Locate the cell with the specified text and output its (X, Y) center coordinate. 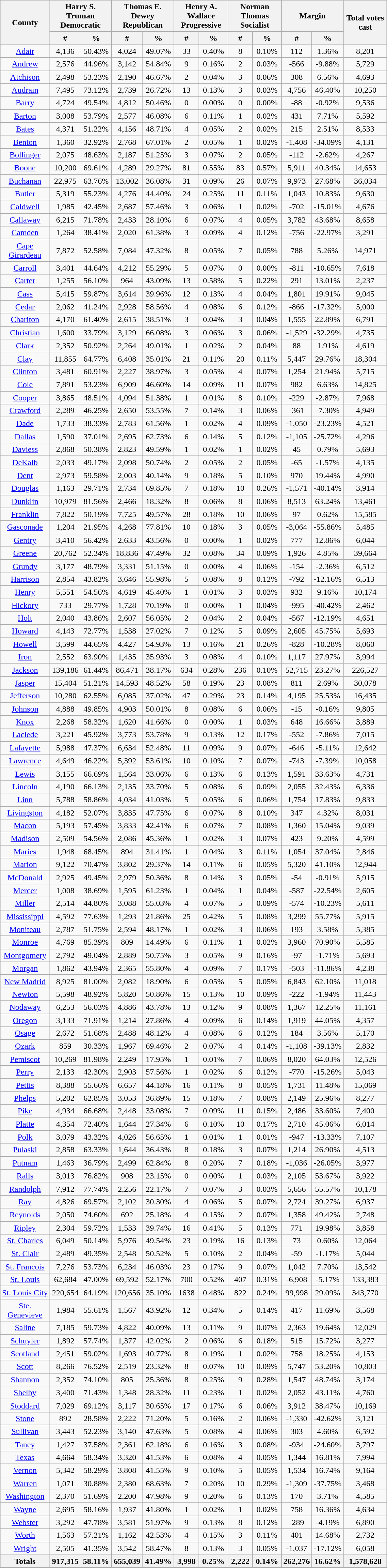
1,892 (65, 1341)
2,249 (127, 1059)
-566 (297, 64)
35.10% (158, 1293)
4,153 (365, 1354)
0.55% (213, 168)
4,599 (365, 839)
McDonald (25, 878)
859 (65, 1046)
Stoddard (25, 1405)
4,131 (365, 142)
10,058 (365, 761)
16.81% (327, 1458)
-34.09% (327, 142)
7,968 (365, 398)
14,653 (365, 168)
51.97% (158, 1522)
55.80% (158, 968)
2,105 (297, 1176)
Scotland (25, 1354)
Livingston (25, 813)
33.60% (327, 1111)
58.11% (96, 1561)
50.19% (96, 514)
6.56% (327, 77)
1,054 (297, 852)
-995 (297, 605)
14.49% (158, 942)
15,404 (65, 683)
7,015 (365, 735)
8,533 (365, 129)
0.31% (267, 1280)
3,914 (365, 488)
18,304 (365, 359)
8,266 (65, 1367)
4,731 (365, 774)
45 (297, 450)
58.47% (158, 1548)
-7.86% (327, 735)
692 (127, 1215)
52.17% (158, 1280)
4,888 (65, 709)
Saline (25, 1328)
Dade (25, 424)
226,527 (365, 670)
29.27% (158, 168)
Henry A. WallaceProgressive (201, 16)
908 (127, 1176)
964 (127, 281)
50.14% (96, 1241)
0.58% (213, 281)
25 (187, 916)
28 (187, 514)
19.64% (327, 1328)
Clinton (25, 371)
4,354 (65, 1124)
33.08% (158, 1111)
2,050 (65, 1215)
Ozark (25, 1046)
3,960 (297, 942)
36.89% (158, 1098)
56.10% (96, 281)
43.32% (96, 1137)
29.76% (327, 359)
49.57% (158, 514)
33 (187, 51)
53.20% (327, 1367)
9,039 (365, 826)
5,385 (365, 929)
2,650 (127, 411)
61.23% (158, 890)
-0.91% (327, 878)
Howell (25, 644)
-24.60% (327, 1445)
6,234 (127, 1267)
809 (127, 942)
70.19% (158, 605)
12.86% (327, 540)
44.96% (96, 64)
2,289 (65, 411)
-1.94% (327, 994)
Total votes cast (365, 22)
2,052 (297, 1392)
30.33% (96, 1046)
4,664 (65, 1458)
2,082 (127, 981)
Washington (25, 1496)
4,034 (127, 800)
9,045 (365, 294)
10,178 (365, 1189)
3,889 (365, 722)
-4.19% (327, 1522)
62.84% (158, 1163)
6,253 (65, 1007)
1,008 (65, 890)
2,448 (127, 1111)
Benton (25, 142)
20,762 (65, 553)
5,447 (297, 359)
3,117 (127, 1405)
4,756 (297, 90)
56.05% (158, 618)
4,190 (65, 787)
3,410 (65, 540)
49.45% (96, 878)
29.37% (158, 865)
50.43% (96, 51)
55.98% (158, 579)
83 (240, 168)
634 (187, 670)
Crawford (25, 411)
Daviess (25, 450)
Mercer (25, 890)
4,812 (127, 103)
3,142 (127, 64)
Buchanan (25, 181)
11.69% (327, 1310)
1,293 (127, 916)
788 (297, 250)
2,200 (127, 1496)
Shelby (25, 1392)
0.24% (267, 1293)
7,872 (65, 250)
4,676 (365, 207)
Shannon (25, 1380)
49.01% (158, 346)
1,367 (297, 1007)
48.92% (96, 994)
3,443 (65, 1431)
1,919 (297, 1020)
5,656 (297, 1189)
48.17% (158, 929)
Platte (25, 1124)
1638 (187, 1293)
215 (297, 129)
Holt (25, 618)
19.98% (327, 1228)
51.38% (158, 398)
47.37% (96, 748)
62.73% (158, 437)
17.83% (327, 800)
52,715 (297, 670)
10,803 (365, 1367)
5,044 (365, 1254)
3,133 (65, 1020)
220,654 (65, 1293)
2,363 (297, 1328)
50.01% (158, 709)
60.91% (96, 371)
63.90% (96, 657)
-12.16% (327, 579)
35.01% (158, 359)
Ripley (25, 1228)
29.77% (96, 605)
2,787 (65, 929)
41.55% (158, 1471)
-934 (297, 1445)
48.79% (96, 566)
3,802 (127, 865)
66.69% (96, 774)
1,693 (127, 1354)
43.56% (158, 540)
170 (297, 1496)
46.03% (158, 1267)
22,975 (65, 181)
8,201 (365, 51)
Montgomery (25, 955)
3,291 (365, 233)
-792 (297, 579)
49.59% (158, 450)
9,630 (365, 194)
-5.17% (327, 1280)
3,646 (127, 579)
4,521 (365, 424)
Henry (25, 592)
Pemiscot (25, 1059)
5,551 (65, 592)
41.35% (96, 1548)
Johnson (25, 709)
36.79% (96, 1163)
Lafayette (25, 748)
-1,529 (297, 333)
15,069 (365, 1085)
4,990 (365, 475)
41.03% (158, 800)
2,033 (65, 462)
2,925 (65, 878)
Harry S. TrumanDemocratic (80, 16)
36.08% (158, 181)
62.85% (96, 1098)
9,164 (365, 1471)
-88 (297, 103)
8,060 (365, 644)
-39.13% (327, 1046)
46.08% (158, 116)
-26.05% (327, 1163)
3,292 (65, 1522)
15.04% (327, 826)
3,177 (65, 566)
41.10% (327, 865)
1,948 (65, 852)
51.68% (96, 1033)
-361 (297, 411)
38.97% (158, 371)
45.92% (96, 735)
6,843 (297, 981)
8,658 (365, 220)
30.30% (158, 1202)
1,967 (127, 1046)
71.78% (96, 220)
43.86% (96, 618)
4,182 (65, 813)
5,729 (365, 64)
Barton (25, 116)
5,715 (365, 371)
-587 (297, 890)
48.12% (158, 1033)
2.69% (327, 683)
77.63% (96, 916)
4,212 (127, 268)
9,973 (297, 181)
-222 (297, 994)
3,998 (187, 1561)
66.68% (96, 1111)
32 (187, 553)
4,822 (127, 1328)
4,934 (65, 1111)
4,094 (127, 398)
Lawrence (25, 761)
4,903 (127, 709)
43.09% (158, 281)
50.75% (158, 955)
4,026 (127, 1137)
Franklin (25, 514)
4,693 (365, 77)
45.40% (158, 592)
917,315 (65, 1561)
47.78% (96, 1522)
Vernon (25, 1471)
Boone (25, 168)
50.74% (158, 462)
25.53% (327, 696)
39.74% (158, 1228)
4,513 (365, 1150)
5,202 (65, 1098)
28.58% (96, 1418)
Camden (25, 233)
3.56% (327, 1033)
2,858 (65, 1150)
6,513 (365, 579)
2.51% (327, 129)
4,760 (365, 1392)
7,276 (65, 1267)
3,994 (365, 657)
4.85% (327, 553)
18.32% (158, 501)
61.44% (96, 670)
Audrain (25, 90)
Clay (25, 359)
St. Louis City (25, 1293)
4,634 (365, 1509)
3,977 (365, 1163)
6.63% (327, 384)
2,040 (65, 618)
3,053 (127, 1098)
2,133 (65, 1072)
Taney (25, 1445)
39,664 (365, 553)
14.68% (327, 1535)
42.45% (96, 207)
-5.11% (327, 748)
236 (240, 670)
Barry (25, 103)
3,129 (127, 333)
6,408 (127, 359)
2,734 (127, 488)
2,928 (127, 307)
41.53% (158, 1458)
-1,330 (297, 1418)
4,135 (365, 462)
4,735 (365, 333)
5,000 (365, 307)
8,020 (297, 1059)
16.62% (327, 1561)
18,836 (127, 553)
-1,036 (297, 1163)
Linn (25, 800)
-25.72% (327, 437)
2,576 (65, 64)
42.53% (158, 1535)
58.86% (96, 800)
2,823 (127, 450)
17.95% (158, 1059)
1,254 (297, 371)
13.01% (327, 281)
10,200 (65, 168)
-17.32% (327, 307)
23.27% (327, 670)
3,773 (127, 735)
1,344 (297, 1458)
5,976 (127, 1241)
67.01% (158, 142)
4.32% (327, 813)
71.91% (96, 1020)
Warren (25, 1483)
Maries (25, 852)
55.29% (158, 268)
51.21% (96, 683)
2,466 (127, 501)
8,513 (297, 501)
46.40% (327, 90)
38.41% (96, 233)
5,170 (365, 1033)
28.10% (158, 220)
85.39% (96, 942)
2,149 (297, 1098)
112 (297, 51)
63.33% (96, 1150)
3,599 (65, 644)
2,615 (127, 320)
50.92% (96, 346)
33.06% (158, 774)
63.76% (96, 181)
515 (297, 1341)
2,509 (65, 839)
3,299 (297, 916)
7,891 (65, 384)
-1,408 (297, 142)
0.22% (267, 281)
-552 (297, 735)
6,044 (365, 540)
2,979 (127, 878)
73.12% (96, 90)
68.45% (96, 852)
Clark (25, 346)
120,656 (127, 1293)
11,161 (365, 1007)
-55.86% (327, 527)
Stone (25, 1418)
1,538 (127, 631)
-702 (297, 207)
-229 (297, 398)
-7.39% (327, 761)
9,805 (365, 709)
Cedar (25, 307)
38.51% (158, 320)
47.49% (158, 553)
2,889 (127, 955)
655,039 (127, 1561)
-59 (297, 1254)
2,237 (365, 281)
Marion (25, 865)
2,268 (65, 722)
1,733 (65, 424)
53.61% (158, 761)
16.74% (327, 1471)
Polk (25, 1137)
970 (297, 475)
5,320 (297, 865)
77.81% (158, 527)
64.19% (96, 1293)
-12.19% (327, 618)
71.20% (158, 1418)
Monroe (25, 942)
43.11% (327, 1392)
7,185 (65, 1328)
5,611 (365, 903)
4,651 (365, 618)
-503 (297, 968)
139,186 (65, 670)
5,585 (365, 942)
23.15% (158, 1176)
811 (297, 683)
8,388 (65, 1085)
5,788 (65, 800)
2,577 (127, 116)
Cass (25, 294)
2,190 (127, 77)
3,782 (297, 220)
43.82% (96, 579)
Pulaski (25, 1150)
50.52% (158, 1254)
1,348 (127, 1392)
Carter (25, 281)
Cole (25, 384)
4,170 (65, 320)
70.90% (327, 942)
892 (65, 1418)
72.77% (96, 631)
DeKalb (25, 462)
46.67% (158, 77)
43.68% (327, 220)
2,102 (127, 1202)
44.65% (96, 644)
3,922 (365, 1176)
-23.23% (327, 424)
Ste. Genevieve (25, 1310)
Pike (25, 1111)
2,086 (127, 839)
0.42% (213, 916)
29.09% (327, 1293)
69.57% (96, 1202)
59.58% (96, 475)
Miller (25, 903)
37.04% (327, 852)
6,085 (127, 696)
44.18% (158, 1085)
St. Louis (25, 1280)
54.84% (158, 64)
Andrew (25, 64)
48.52% (158, 683)
0.52% (213, 1280)
3,088 (127, 903)
44.40% (158, 194)
1,435 (127, 657)
-2.87% (327, 398)
Putnam (25, 1163)
1.91% (327, 346)
32.92% (96, 142)
4,267 (365, 155)
2,505 (65, 1548)
1,985 (65, 207)
1,620 (127, 722)
1,563 (65, 1535)
-54 (297, 878)
2,489 (65, 1254)
47 (187, 696)
-9.88% (327, 64)
1,937 (127, 1509)
Totals (25, 1561)
6,215 (65, 220)
4,769 (65, 942)
12.25% (327, 1007)
Greene (25, 553)
3,912 (297, 1405)
5,342 (65, 1471)
57.56% (158, 1072)
0.57% (267, 168)
2,365 (127, 968)
6,049 (65, 1241)
1,862 (65, 968)
51.22% (96, 129)
66.13% (96, 787)
57.21% (96, 1535)
6,791 (365, 320)
8,277 (365, 1098)
Jasper (25, 683)
423 (297, 839)
37.58% (96, 1445)
805 (127, 1380)
Cooper (25, 398)
86,471 (127, 670)
4,427 (127, 644)
55.03% (158, 903)
932 (297, 592)
-1,571 (297, 488)
1,754 (297, 800)
81.00% (96, 981)
38.17% (158, 670)
2,792 (65, 955)
1,564 (127, 774)
59.72% (96, 1228)
Adair (25, 51)
61.56% (158, 424)
4,024 (127, 51)
42.30% (96, 1072)
3,835 (127, 813)
25.96% (327, 1098)
69.46% (158, 1046)
6,336 (365, 787)
46.25% (96, 411)
69.85% (158, 488)
4,136 (65, 51)
Iron (25, 657)
59.87% (96, 294)
-828 (297, 644)
14,825 (365, 384)
51.75% (96, 929)
88 (297, 346)
2,098 (127, 462)
53.55% (158, 411)
5,319 (65, 194)
2,732 (365, 1535)
771 (297, 1228)
8,925 (65, 981)
52.34% (96, 553)
64.77% (96, 359)
55.57% (327, 1189)
4,949 (365, 411)
Callaway (25, 220)
20 (240, 359)
7,107 (365, 1137)
11,855 (65, 359)
Jefferson (25, 696)
Gentry (25, 540)
2,739 (127, 90)
1,567 (127, 1310)
1,358 (297, 1215)
11,018 (365, 981)
1.36% (327, 51)
-15 (297, 709)
Wayne (25, 1509)
31 (187, 181)
13,002 (127, 181)
12,029 (365, 1328)
2,486 (297, 1111)
Webster (25, 1522)
1,043 (297, 194)
37.02% (158, 696)
2,973 (65, 475)
Wright (25, 1548)
417 (297, 1310)
54.93% (158, 644)
Carroll (25, 268)
2,499 (127, 1163)
1,595 (127, 890)
4,195 (297, 696)
2,433 (127, 220)
22.89% (327, 320)
52.48% (158, 748)
3,400 (65, 1392)
Bollinger (25, 155)
Harrison (25, 579)
Randolph (25, 1189)
347 (297, 813)
33.63% (327, 774)
2,607 (127, 618)
16.66% (327, 722)
401 (297, 1535)
2,748 (365, 1215)
0.60% (327, 1241)
42.02% (158, 1341)
6,014 (365, 1124)
4,268 (127, 527)
Newton (25, 994)
5,988 (65, 748)
Jackson (25, 670)
3,481 (65, 371)
Atchison (25, 77)
303 (297, 1431)
33.70% (158, 787)
48.74% (327, 1380)
5,592 (365, 116)
262,276 (297, 1561)
Butler (25, 194)
12,526 (365, 1059)
Madison (25, 839)
Bates (25, 129)
-1,037 (297, 1548)
3,468 (365, 1483)
55.23% (96, 194)
4.60% (327, 1431)
15.72% (327, 1341)
10,169 (365, 1405)
5.26% (327, 250)
55.77% (327, 916)
58.34% (96, 1458)
700 (187, 1280)
4,592 (65, 916)
63.24% (327, 501)
16.36% (327, 1509)
-10.28% (327, 644)
43.92% (158, 1310)
2,768 (127, 142)
3,865 (65, 398)
3,401 (65, 268)
51.69% (96, 1496)
Thomas E. DeweyRepublican (143, 16)
2,264 (127, 346)
36.43% (158, 1150)
-112 (297, 155)
40.09% (158, 1328)
Sullivan (25, 1431)
3.71% (327, 1496)
Laclede (25, 735)
27.97% (327, 657)
3,614 (127, 294)
-2.62% (327, 155)
44.64% (96, 268)
55.61% (96, 1310)
3,581 (127, 1522)
53.79% (96, 116)
49.35% (96, 1254)
74.10% (96, 1380)
9,833 (365, 800)
-13.33% (327, 1137)
49.04% (96, 955)
2,783 (127, 424)
19.91% (327, 294)
-811 (297, 268)
58 (187, 683)
11,443 (365, 994)
1,555 (297, 320)
51.25% (158, 155)
4,156 (127, 129)
184 (297, 1033)
70.47% (96, 865)
Dent (25, 475)
2,256 (127, 1189)
6,592 (365, 1431)
648 (297, 722)
7,084 (127, 250)
81.56% (96, 501)
25.36% (158, 1380)
3,542 (127, 1548)
Oregon (25, 1020)
21.94% (327, 371)
7,400 (365, 1111)
2,710 (297, 1124)
5,911 (297, 168)
27.34% (158, 1124)
2,187 (127, 155)
97 (297, 514)
41.66% (158, 722)
34 (240, 553)
2,062 (65, 307)
57.74% (96, 1341)
77.74% (96, 1189)
58.16% (96, 1509)
-574 (297, 903)
982 (297, 384)
50.86% (158, 994)
61.38% (158, 233)
-1,309 (297, 1483)
Knox (25, 722)
38.69% (96, 890)
40.77% (158, 1354)
3,174 (365, 1380)
1,926 (297, 553)
5,193 (65, 826)
10,979 (65, 501)
Moniteau (25, 929)
-22.97% (327, 233)
Margin (312, 16)
49.85% (96, 709)
1,533 (127, 1228)
St. Francois (25, 1267)
Ralls (25, 1176)
47.98% (158, 1496)
6,890 (365, 1522)
46.22% (96, 761)
14,593 (127, 683)
1,163 (65, 488)
-289 (297, 1522)
7,618 (365, 268)
11.48% (327, 1085)
Dunklin (25, 501)
6,512 (365, 566)
40.14% (158, 475)
72.40% (96, 1124)
62,684 (65, 1280)
193 (297, 929)
894 (127, 852)
-97 (297, 955)
58.56% (158, 307)
29.71% (96, 488)
2,514 (65, 903)
45.06% (327, 1124)
-10.23% (327, 903)
81.98% (96, 1059)
30,078 (365, 683)
Dallas (25, 437)
2,075 (65, 155)
71.43% (96, 1392)
4,724 (65, 103)
-154 (297, 566)
30.88% (96, 1483)
Nodaway (25, 1007)
0.79% (327, 450)
6,058 (365, 1548)
1,547 (297, 1380)
32.43% (327, 787)
4,649 (65, 761)
10,174 (365, 592)
2,498 (65, 77)
291 (297, 281)
Morgan (25, 968)
-1,105 (297, 437)
57.46% (158, 207)
7.70% (327, 1267)
Christian (25, 333)
48.51% (96, 398)
44.05% (327, 1020)
58.29% (96, 1471)
16,435 (365, 696)
3,013 (65, 1176)
3,221 (65, 735)
2,462 (365, 605)
1,117 (297, 657)
-2.36% (327, 566)
1,600 (65, 333)
9.20% (327, 839)
53.78% (158, 735)
4,296 (365, 437)
2,633 (127, 540)
2,548 (127, 1254)
25.18% (158, 1215)
-17.12% (327, 1548)
7,994 (365, 1458)
133,383 (365, 1280)
3,008 (65, 116)
6,937 (365, 1202)
Grundy (25, 566)
-743 (297, 761)
69.12% (96, 1405)
49.07% (158, 51)
59.02% (96, 1354)
5,598 (65, 994)
343,770 (365, 1293)
49.42% (327, 1215)
Reynolds (25, 1215)
Texas (25, 1458)
2,687 (127, 207)
-40.42% (327, 605)
7,912 (65, 1189)
37.01% (96, 437)
733 (65, 605)
3,121 (365, 1418)
76.82% (96, 1176)
1,728 (127, 605)
0.62% (327, 514)
-11.86% (327, 968)
-646 (297, 748)
0.41% (213, 1228)
Howard (25, 631)
3,320 (127, 1458)
-756 (297, 233)
1,255 (65, 281)
4,289 (127, 168)
8,031 (365, 813)
-947 (297, 1137)
62.10% (327, 981)
51.15% (158, 566)
69,592 (127, 1280)
-1.57% (327, 462)
10,280 (65, 696)
2,003 (127, 475)
4,886 (127, 1007)
3,155 (65, 774)
-0.16% (327, 709)
33.79% (96, 333)
7,495 (65, 90)
-22.54% (327, 890)
Norman ThomasSocialist (255, 16)
Douglas (25, 488)
7.71% (327, 116)
Chariton (25, 320)
5,820 (127, 994)
1,377 (127, 1341)
41.80% (158, 1509)
-1.71% (327, 955)
30.65% (158, 1405)
59.73% (96, 1328)
0.48% (213, 1293)
-65 (297, 462)
47.75% (158, 813)
2,832 (365, 1046)
3,140 (127, 1431)
68.63% (158, 1483)
62.55% (96, 696)
3,833 (127, 826)
Hickory (25, 605)
6,657 (127, 1085)
9,122 (65, 865)
53.73% (96, 1267)
5,415 (65, 294)
38.33% (96, 424)
2,227 (127, 371)
-6,908 (297, 1280)
50.36% (158, 878)
57.45% (96, 826)
1,578,628 (365, 1561)
13,461 (365, 501)
0.23% (213, 1392)
777 (297, 540)
2,451 (65, 1354)
3,079 (65, 1137)
407 (240, 1280)
New Madrid (25, 981)
822 (240, 1293)
27.86% (158, 1020)
2,594 (127, 929)
19.44% (327, 475)
0.34% (213, 1310)
50.46% (158, 103)
Scott (25, 1367)
-1,108 (297, 1046)
58.32% (96, 722)
76.52% (96, 1367)
5,747 (297, 1367)
3.58% (327, 929)
62.18% (158, 1445)
12,642 (365, 748)
3,568 (365, 1310)
-567 (297, 618)
99,998 (297, 1293)
56.42% (96, 540)
-1,050 (297, 424)
-3,064 (297, 527)
3,277 (365, 1341)
12,064 (365, 1241)
Osage (25, 1033)
74.60% (96, 1215)
43.94% (96, 968)
3,808 (127, 1471)
48.63% (96, 155)
45.75% (327, 631)
23.32% (158, 1367)
2,552 (65, 657)
69.61% (96, 168)
50.38% (96, 450)
2,903 (127, 1072)
Perry (25, 1072)
1,731 (297, 1085)
-42.62% (327, 1418)
Ray (25, 1202)
-0.92% (327, 103)
45.36% (158, 839)
1,427 (65, 1445)
28.32% (158, 1392)
31.41% (158, 852)
1,162 (127, 1535)
40.34% (327, 168)
2,055 (297, 787)
38.47% (327, 1405)
10,269 (65, 1059)
-37.75% (327, 1483)
1,801 (297, 294)
4,276 (127, 194)
13,542 (365, 1267)
10,250 (365, 90)
2,672 (65, 1033)
2,519 (127, 1367)
-770 (297, 1072)
-15.01% (327, 207)
-7.30% (327, 411)
26 (240, 181)
27.02% (158, 631)
Caldwell (25, 207)
7,725 (127, 514)
Pettis (25, 1085)
Worth (25, 1535)
81 (187, 168)
12,944 (365, 865)
Phelps (25, 1098)
1,204 (65, 527)
61.40% (96, 320)
-1.17% (327, 1254)
17 (187, 1405)
41.49% (158, 1561)
55.66% (96, 1085)
-866 (297, 307)
6,634 (127, 748)
7,029 (65, 1405)
Lewis (25, 774)
42.41% (158, 826)
1,591 (297, 774)
26.90% (327, 1150)
2,361 (127, 1445)
36,034 (365, 181)
1,264 (65, 233)
County (25, 22)
Gasconade (25, 527)
10.83% (327, 194)
2,488 (127, 1033)
-32.29% (327, 333)
Macon (25, 826)
Cape Girardeau (25, 250)
4,238 (365, 968)
52.07% (96, 813)
1,590 (65, 437)
3,858 (365, 1228)
2,020 (127, 233)
-40.14% (327, 488)
2,846 (365, 852)
2,304 (65, 1228)
26.72% (158, 90)
21.95% (96, 527)
7,822 (65, 514)
49.17% (96, 462)
1,042 (297, 1267)
52.58% (96, 250)
5,392 (127, 761)
27.68% (327, 181)
21.86% (158, 916)
-10.65% (327, 268)
66.08% (158, 333)
48.71% (158, 129)
1,534 (297, 1471)
18.25% (327, 1354)
-15.26% (327, 1072)
24 (187, 194)
431 (297, 116)
56.03% (96, 1007)
2,380 (127, 1483)
5,485 (365, 527)
St. Charles (25, 1241)
46.60% (158, 384)
53.67% (327, 1176)
18.90% (158, 981)
1,984 (65, 1310)
2,868 (65, 450)
47.63% (158, 1431)
15,585 (365, 514)
308 (297, 77)
43.78% (158, 1007)
56.65% (158, 1137)
2,370 (65, 1496)
Schuyler (25, 1341)
39.96% (158, 294)
4,371 (65, 129)
Mississippi (25, 916)
6,909 (127, 384)
St. Clair (25, 1254)
0.40% (213, 51)
52.23% (96, 1431)
3,331 (127, 566)
64.03% (327, 1059)
73 (297, 1241)
41.24% (96, 307)
5,043 (365, 1072)
2,135 (127, 787)
9.16% (327, 592)
44.80% (96, 903)
1,071 (65, 1483)
47.00% (96, 1280)
Lincoln (25, 787)
35.93% (158, 657)
39.27% (327, 1202)
2,724 (297, 1202)
4,143 (65, 631)
4,585 (365, 1496)
1,463 (65, 1163)
4,357 (365, 1020)
2,854 (65, 579)
9,536 (365, 103)
14,971 (365, 250)
3,797 (365, 1445)
4,826 (65, 1202)
47.32% (158, 250)
22.17% (158, 1189)
